Provide the (X, Y) coordinate of the cell's center where the given text is located.  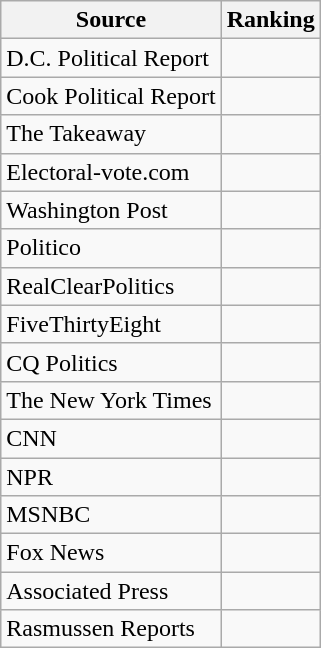
RealClearPolitics (111, 286)
Cook Political Report (111, 96)
Electoral-vote.com (111, 172)
MSNBC (111, 515)
Politico (111, 248)
The New York Times (111, 400)
Associated Press (111, 591)
FiveThirtyEight (111, 324)
Washington Post (111, 210)
D.C. Political Report (111, 58)
The Takeaway (111, 134)
Rasmussen Reports (111, 629)
CQ Politics (111, 362)
CNN (111, 438)
Fox News (111, 553)
Ranking (270, 20)
Source (111, 20)
NPR (111, 477)
